Search for the cell housing the specified text and yield its [x, y] center coordinate. 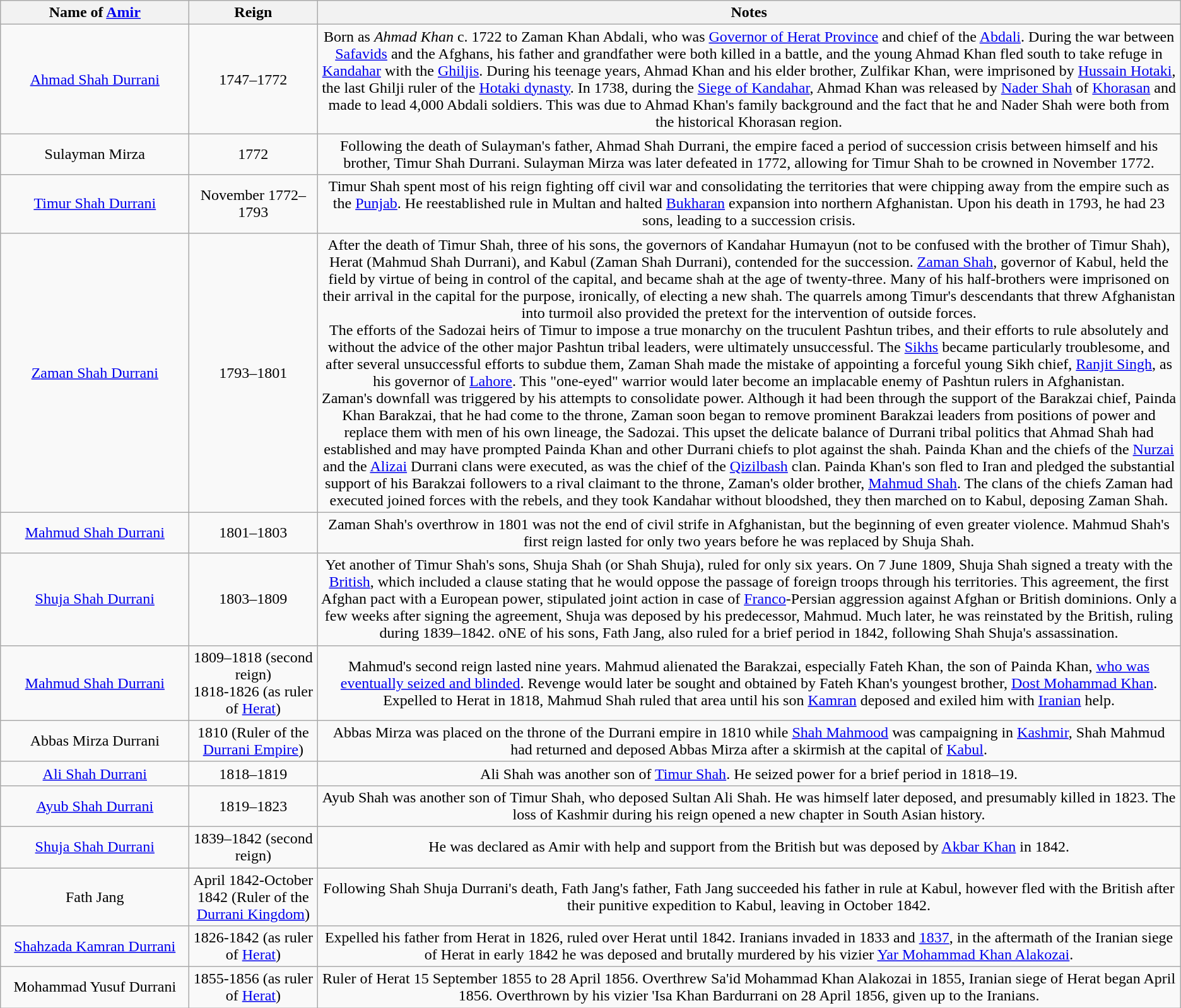
Ahmad Shah Durrani [95, 79]
1826-1842 (as ruler of Herat) [254, 946]
November 1772–1793 [254, 204]
1819–1823 [254, 806]
1772 [254, 154]
Name of Amir [95, 13]
Abbas Mirza Durrani [95, 741]
1855-1856 (as ruler of Herat) [254, 988]
Timur Shah Durrani [95, 204]
1810 (Ruler of the Durrani Empire) [254, 741]
1747–1772 [254, 79]
Zaman Shah Durrani [95, 372]
1818–1819 [254, 773]
Shahzada Kamran Durrani [95, 946]
Notes [749, 13]
Fath Jang [95, 897]
Ali Shah Durrani [95, 773]
Ali Shah was another son of Timur Shah. He seized power for a brief period in 1818–19. [749, 773]
He was declared as Amir with help and support from the British but was deposed by Akbar Khan in 1842. [749, 847]
April 1842-October 1842 (Ruler of the Durrani Kingdom) [254, 897]
1809–1818 (second reign)1818-1826 (as ruler of Herat) [254, 683]
1793–1801 [254, 372]
Ayub Shah Durrani [95, 806]
Mohammad Yusuf Durrani [95, 988]
Reign [254, 13]
1839–1842 (second reign) [254, 847]
Sulayman Mirza [95, 154]
1801–1803 [254, 532]
1803–1809 [254, 599]
